Identify which cell holds the provided text, then report its (x, y) central coordinate. 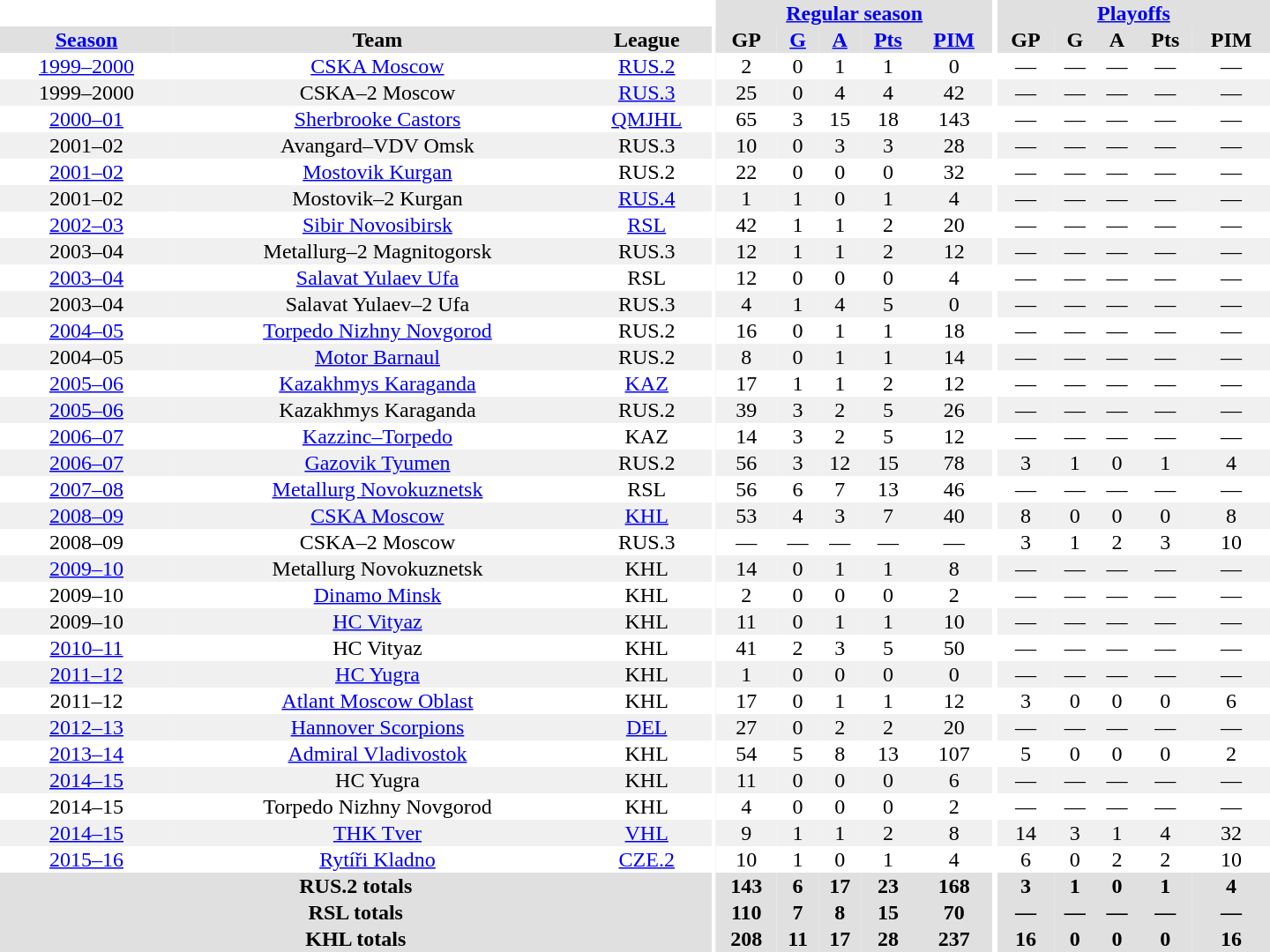
Gazovik Tyumen (377, 463)
Season (86, 40)
Atlant Moscow Oblast (377, 701)
27 (746, 727)
Playoffs (1134, 13)
KHL totals (356, 939)
Hannover Scorpions (377, 727)
Rytíři Kladno (377, 859)
QMJHL (647, 119)
Sibir Novosibirsk (377, 225)
VHL (647, 833)
Dinamo Minsk (377, 595)
23 (888, 886)
2012–13 (86, 727)
Kazzinc–Torpedo (377, 436)
53 (746, 516)
RUS.2 totals (356, 886)
2000–01 (86, 119)
Team (377, 40)
2007–08 (86, 489)
Admiral Vladivostok (377, 754)
2015–16 (86, 859)
CZE.2 (647, 859)
26 (954, 410)
107 (954, 754)
Sherbrooke Castors (377, 119)
DEL (647, 727)
168 (954, 886)
League (647, 40)
Mostovik–2 Kurgan (377, 198)
25 (746, 93)
Salavat Yulaev–2 Ufa (377, 304)
Metallurg–2 Magnitogorsk (377, 251)
RUS.4 (647, 198)
Salavat Yulaev Ufa (377, 278)
41 (746, 648)
46 (954, 489)
78 (954, 463)
70 (954, 912)
Regular season (855, 13)
54 (746, 754)
THK Tver (377, 833)
2013–14 (86, 754)
22 (746, 172)
RSL totals (356, 912)
208 (746, 939)
2002–03 (86, 225)
110 (746, 912)
40 (954, 516)
9 (746, 833)
50 (954, 648)
Motor Barnaul (377, 357)
2010–11 (86, 648)
Mostovik Kurgan (377, 172)
Avangard–VDV Omsk (377, 145)
39 (746, 410)
65 (746, 119)
237 (954, 939)
